Find where the given text appears and provide that cell's center as (x, y) coordinate. 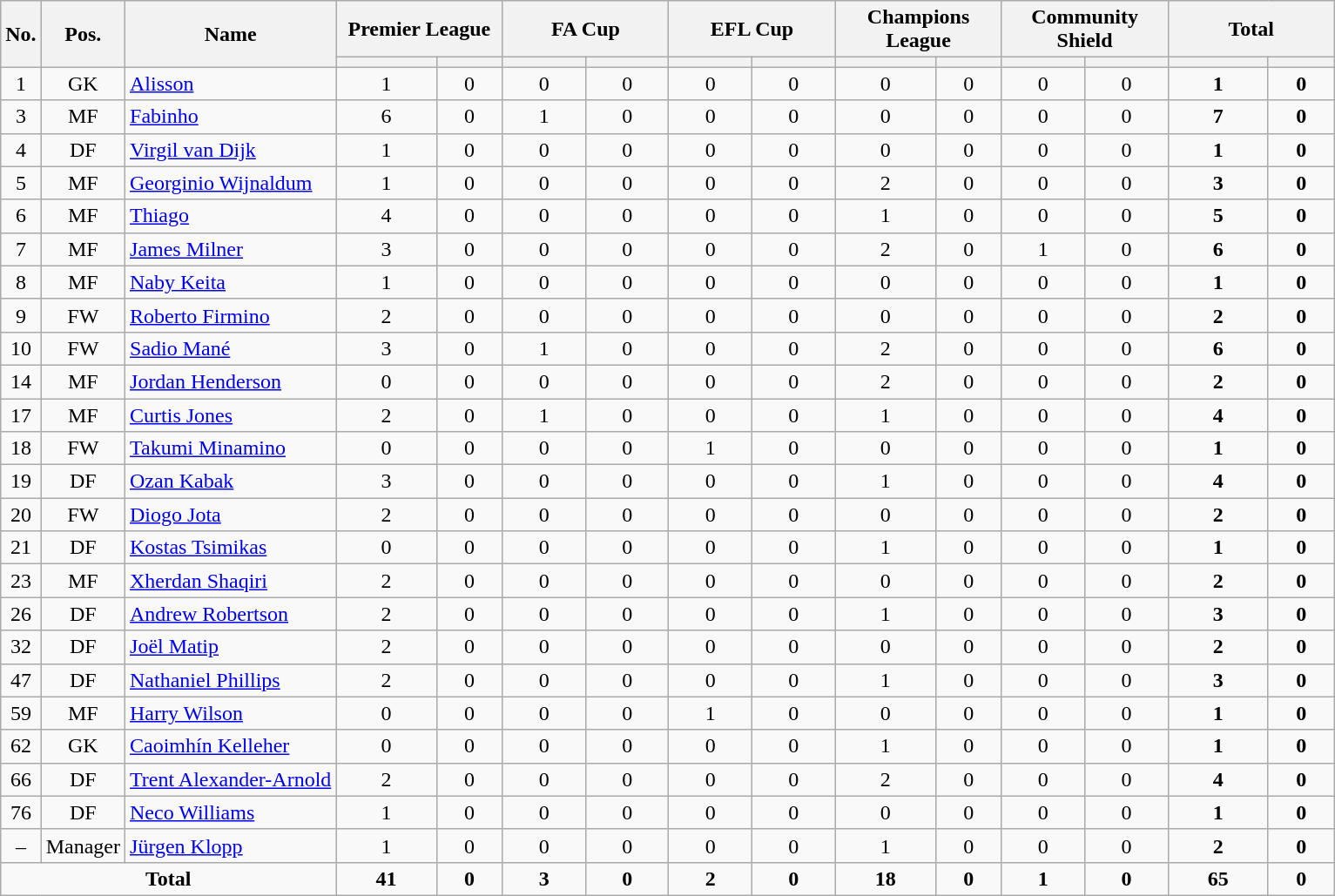
Diogo Jota (231, 515)
Champions League (918, 30)
Thiago (231, 216)
Georginio Wijnaldum (231, 183)
Trent Alexander-Arnold (231, 779)
Caoimhín Kelleher (231, 746)
20 (21, 515)
Andrew Robertson (231, 614)
Ozan Kabak (231, 482)
23 (21, 581)
Virgil van Dijk (231, 150)
47 (21, 680)
65 (1217, 879)
Naby Keita (231, 282)
EFL Cup (752, 30)
Alisson (231, 84)
Takumi Minamino (231, 448)
Pos. (83, 34)
Sadio Mané (231, 348)
76 (21, 812)
Name (231, 34)
Neco Williams (231, 812)
41 (387, 879)
19 (21, 482)
21 (21, 548)
Roberto Firmino (231, 315)
10 (21, 348)
Joël Matip (231, 647)
59 (21, 713)
James Milner (231, 249)
9 (21, 315)
– (21, 845)
No. (21, 34)
32 (21, 647)
Premier League (420, 30)
8 (21, 282)
Fabinho (231, 117)
Jürgen Klopp (231, 845)
62 (21, 746)
Jordan Henderson (231, 381)
Community Shield (1085, 30)
Nathaniel Phillips (231, 680)
FA Cup (585, 30)
Manager (83, 845)
Curtis Jones (231, 415)
Xherdan Shaqiri (231, 581)
66 (21, 779)
Kostas Tsimikas (231, 548)
Harry Wilson (231, 713)
26 (21, 614)
14 (21, 381)
17 (21, 415)
